Find where the given text appears and provide that cell's center as (x, y) coordinate. 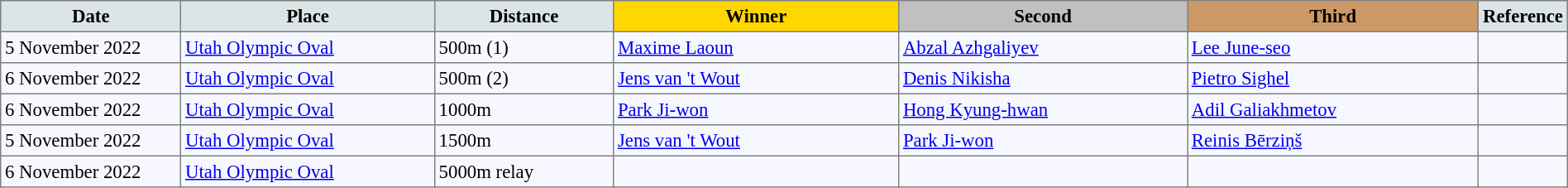
Maxime Laoun (756, 47)
1000m (523, 109)
1500m (523, 141)
Pietro Sighel (1333, 79)
Reinis Bērziņš (1333, 141)
500m (2) (523, 79)
Date (91, 17)
Place (308, 17)
Winner (756, 17)
Reference (1523, 17)
500m (1) (523, 47)
Adil Galiakhmetov (1333, 109)
Hong Kyung-hwan (1044, 109)
Denis Nikisha (1044, 79)
Lee June-seo (1333, 47)
Second (1044, 17)
Abzal Azhgaliyev (1044, 47)
5000m relay (523, 171)
Third (1333, 17)
Distance (523, 17)
